Find where the given text appears and provide that cell's center as (X, Y) coordinate. 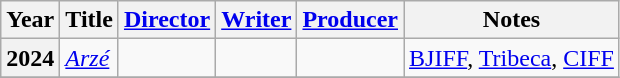
Writer (256, 20)
Producer (350, 20)
Notes (512, 20)
Arzé (90, 58)
BJIFF, Tribeca, CIFF (512, 58)
Director (166, 20)
2024 (30, 58)
Year (30, 20)
Title (90, 20)
